Output the [x, y] coordinate of the center of the cell containing the given text.  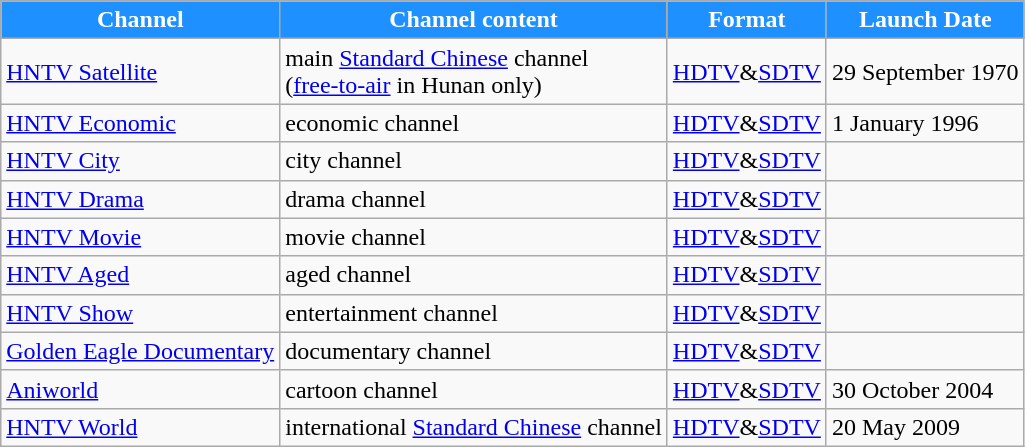
HNTV Show [140, 313]
entertainment channel [474, 313]
aged channel [474, 275]
30 October 2004 [925, 389]
drama channel [474, 199]
economic channel [474, 123]
20 May 2009 [925, 427]
HNTV Economic [140, 123]
29 September 1970 [925, 72]
Channel content [474, 20]
HNTV Movie [140, 237]
Launch Date [925, 20]
documentary channel [474, 351]
international Standard Chinese channel [474, 427]
Channel [140, 20]
cartoon channel [474, 389]
1 January 1996 [925, 123]
HNTV City [140, 161]
main Standard Chinese channel(free-to-air in Hunan only) [474, 72]
HNTV Drama [140, 199]
city channel [474, 161]
movie channel [474, 237]
HNTV Aged [140, 275]
HNTV Satellite [140, 72]
Golden Eagle Documentary [140, 351]
Format [746, 20]
HNTV World [140, 427]
Aniworld [140, 389]
